Pinpoint the cell where the given text exists, returning its [X, Y] midpoint coordinate. 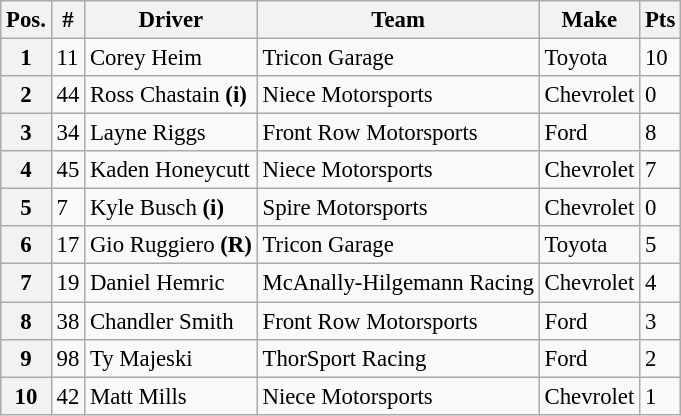
17 [68, 245]
45 [68, 170]
38 [68, 321]
9 [26, 358]
42 [68, 396]
# [68, 20]
19 [68, 283]
98 [68, 358]
Layne Riggs [172, 133]
Corey Heim [172, 58]
Pts [660, 20]
6 [26, 245]
ThorSport Racing [398, 358]
McAnally-Hilgemann Racing [398, 283]
Ty Majeski [172, 358]
Daniel Hemric [172, 283]
Driver [172, 20]
Kyle Busch (i) [172, 208]
Kaden Honeycutt [172, 170]
Make [589, 20]
Chandler Smith [172, 321]
11 [68, 58]
Ross Chastain (i) [172, 95]
Matt Mills [172, 396]
34 [68, 133]
Gio Ruggiero (R) [172, 245]
Team [398, 20]
Pos. [26, 20]
44 [68, 95]
Spire Motorsports [398, 208]
